Return [x, y] of the center of cell containing provided text 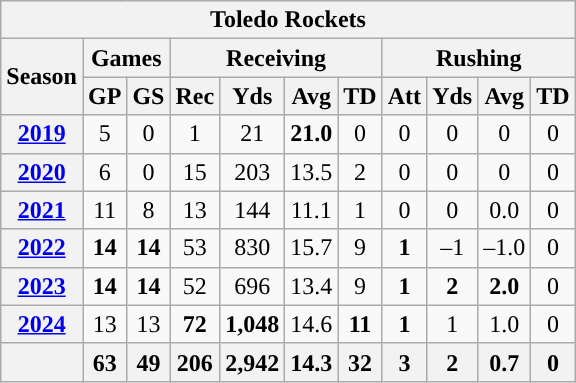
2019 [42, 134]
Rec [195, 96]
206 [195, 362]
0.0 [504, 210]
6 [104, 172]
203 [252, 172]
13.5 [312, 172]
52 [195, 286]
2.0 [504, 286]
15 [195, 172]
14.3 [312, 362]
Att [404, 96]
21 [252, 134]
Receiving [276, 58]
5 [104, 134]
8 [148, 210]
63 [104, 362]
2024 [42, 324]
72 [195, 324]
15.7 [312, 248]
32 [360, 362]
–1 [452, 248]
830 [252, 248]
–1.0 [504, 248]
144 [252, 210]
2022 [42, 248]
0.7 [504, 362]
GS [148, 96]
2021 [42, 210]
1,048 [252, 324]
2023 [42, 286]
49 [148, 362]
1.0 [504, 324]
Games [126, 58]
14.6 [312, 324]
Toledo Rockets [288, 20]
3 [404, 362]
21.0 [312, 134]
11.1 [312, 210]
2020 [42, 172]
Rushing [478, 58]
2,942 [252, 362]
Season [42, 77]
696 [252, 286]
13.4 [312, 286]
53 [195, 248]
GP [104, 96]
